For the text-containing cell, return its midpoint in (X, Y) coordinate format. 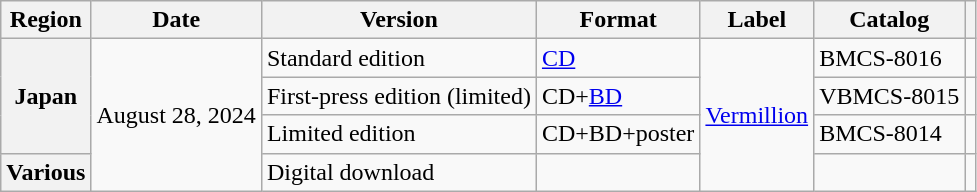
CD+BD (618, 96)
Format (618, 20)
August 28, 2024 (176, 115)
BMCS-8014 (890, 134)
First-press edition (limited) (398, 96)
Digital download (398, 172)
Version (398, 20)
Label (757, 20)
Various (46, 172)
CD+BD+poster (618, 134)
BMCS-8016 (890, 58)
Vermillion (757, 115)
Japan (46, 96)
CD (618, 58)
Limited edition (398, 134)
Region (46, 20)
Date (176, 20)
Standard edition (398, 58)
Catalog (890, 20)
VBMCS-8015 (890, 96)
